Return the [x, y] coordinate for the center point of the cell that contains the specified text.  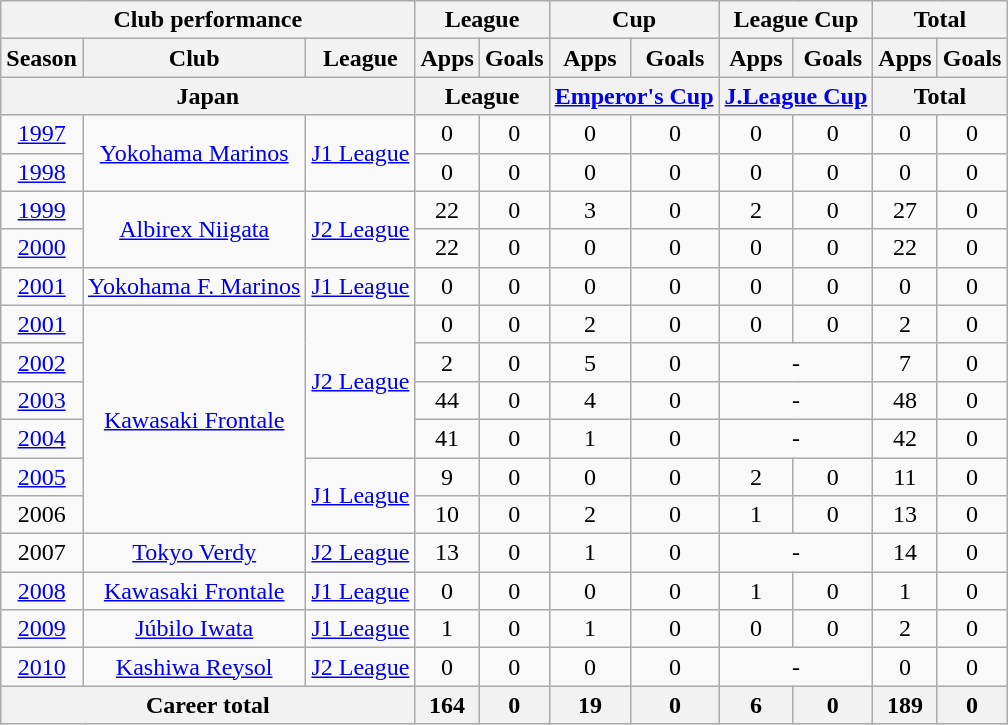
Season [42, 58]
1997 [42, 134]
2006 [42, 515]
J.League Cup [796, 96]
Yokohama Marinos [194, 153]
11 [905, 477]
5 [590, 362]
Júbilo Iwata [194, 629]
Yokohama F. Marinos [194, 286]
2004 [42, 438]
2009 [42, 629]
42 [905, 438]
4 [590, 400]
Cup [634, 20]
2002 [42, 362]
Japan [208, 96]
6 [756, 705]
Tokyo Verdy [194, 553]
Career total [208, 705]
44 [447, 400]
2007 [42, 553]
2005 [42, 477]
9 [447, 477]
27 [905, 210]
2008 [42, 591]
41 [447, 438]
189 [905, 705]
14 [905, 553]
2003 [42, 400]
48 [905, 400]
Emperor's Cup [634, 96]
Albirex Niigata [194, 229]
7 [905, 362]
3 [590, 210]
Kashiwa Reysol [194, 667]
1998 [42, 172]
1999 [42, 210]
League Cup [796, 20]
164 [447, 705]
2010 [42, 667]
19 [590, 705]
10 [447, 515]
2000 [42, 248]
Club performance [208, 20]
Club [194, 58]
